Output the (X, Y) coordinate of the center of the cell containing the given text.  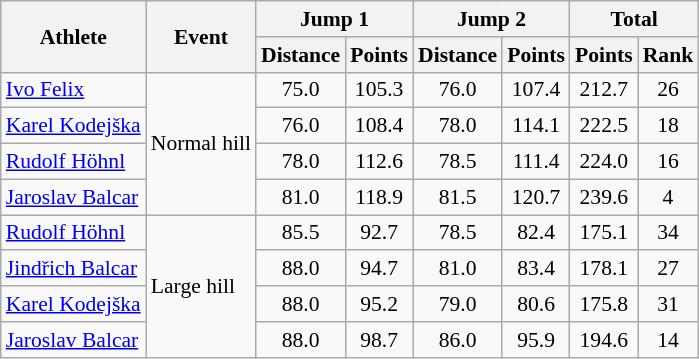
79.0 (458, 304)
114.1 (536, 126)
212.7 (604, 90)
Jump 1 (334, 19)
92.7 (379, 233)
98.7 (379, 340)
105.3 (379, 90)
18 (668, 126)
27 (668, 269)
Rank (668, 55)
34 (668, 233)
175.8 (604, 304)
Ivo Felix (74, 90)
239.6 (604, 197)
16 (668, 162)
26 (668, 90)
86.0 (458, 340)
81.5 (458, 197)
95.2 (379, 304)
175.1 (604, 233)
83.4 (536, 269)
120.7 (536, 197)
14 (668, 340)
95.9 (536, 340)
112.6 (379, 162)
108.4 (379, 126)
118.9 (379, 197)
222.5 (604, 126)
Normal hill (201, 143)
Athlete (74, 36)
178.1 (604, 269)
31 (668, 304)
4 (668, 197)
Jump 2 (492, 19)
107.4 (536, 90)
224.0 (604, 162)
Total (634, 19)
82.4 (536, 233)
111.4 (536, 162)
75.0 (300, 90)
85.5 (300, 233)
194.6 (604, 340)
Event (201, 36)
94.7 (379, 269)
80.6 (536, 304)
Large hill (201, 286)
Jindřich Balcar (74, 269)
